Locate the cell with the specified text and output its [x, y] center coordinate. 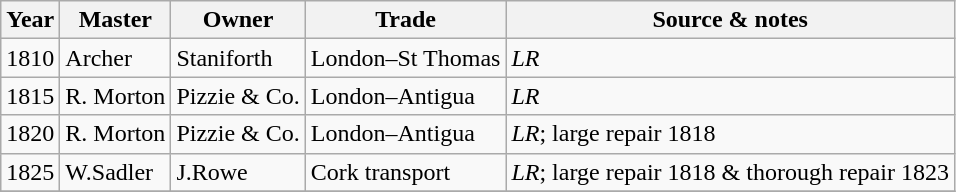
Trade [406, 20]
W.Sadler [116, 172]
1815 [30, 96]
J.Rowe [238, 172]
1820 [30, 134]
LR; large repair 1818 [730, 134]
LR; large repair 1818 & thorough repair 1823 [730, 172]
Master [116, 20]
Owner [238, 20]
Year [30, 20]
1810 [30, 58]
Archer [116, 58]
Source & notes [730, 20]
Staniforth [238, 58]
London–St Thomas [406, 58]
1825 [30, 172]
Cork transport [406, 172]
